Locate the cell with the specified text and output its (x, y) center coordinate. 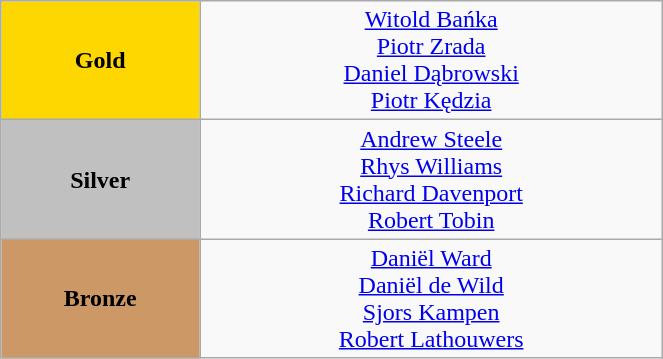
Daniël WardDaniël de WildSjors KampenRobert Lathouwers (432, 298)
Gold (100, 60)
Silver (100, 180)
Witold BańkaPiotr ZradaDaniel DąbrowskiPiotr Kędzia (432, 60)
Andrew SteeleRhys WilliamsRichard DavenportRobert Tobin (432, 180)
Bronze (100, 298)
